Detect which cell encompasses the target text, then output its [X, Y] center coordinate. 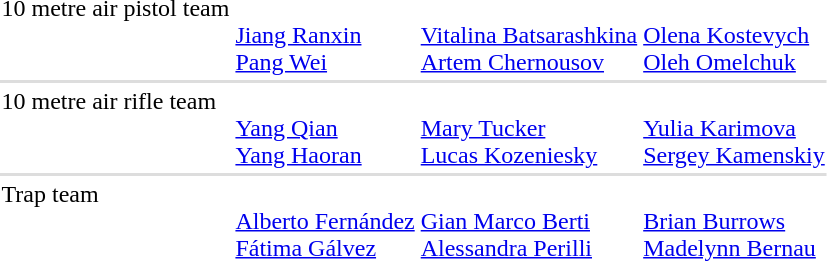
Yang QianYang Haoran [325, 128]
10 metre air rifle team [116, 128]
Mary TuckerLucas Kozeniesky [528, 128]
Yulia KarimovaSergey Kamenskiy [734, 128]
